Output the [x, y] coordinate of the center of the cell containing the given text.  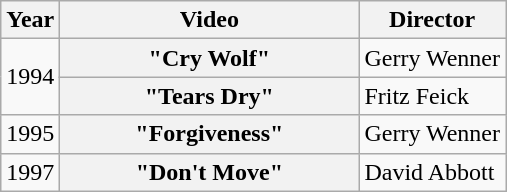
"Cry Wolf" [210, 58]
Director [432, 20]
"Forgiveness" [210, 134]
"Tears Dry" [210, 96]
Year [30, 20]
1997 [30, 172]
Fritz Feick [432, 96]
1995 [30, 134]
1994 [30, 77]
Video [210, 20]
"Don't Move" [210, 172]
David Abbott [432, 172]
